Capture the cell that displays the provided text and extract its [X, Y] central coordinate. 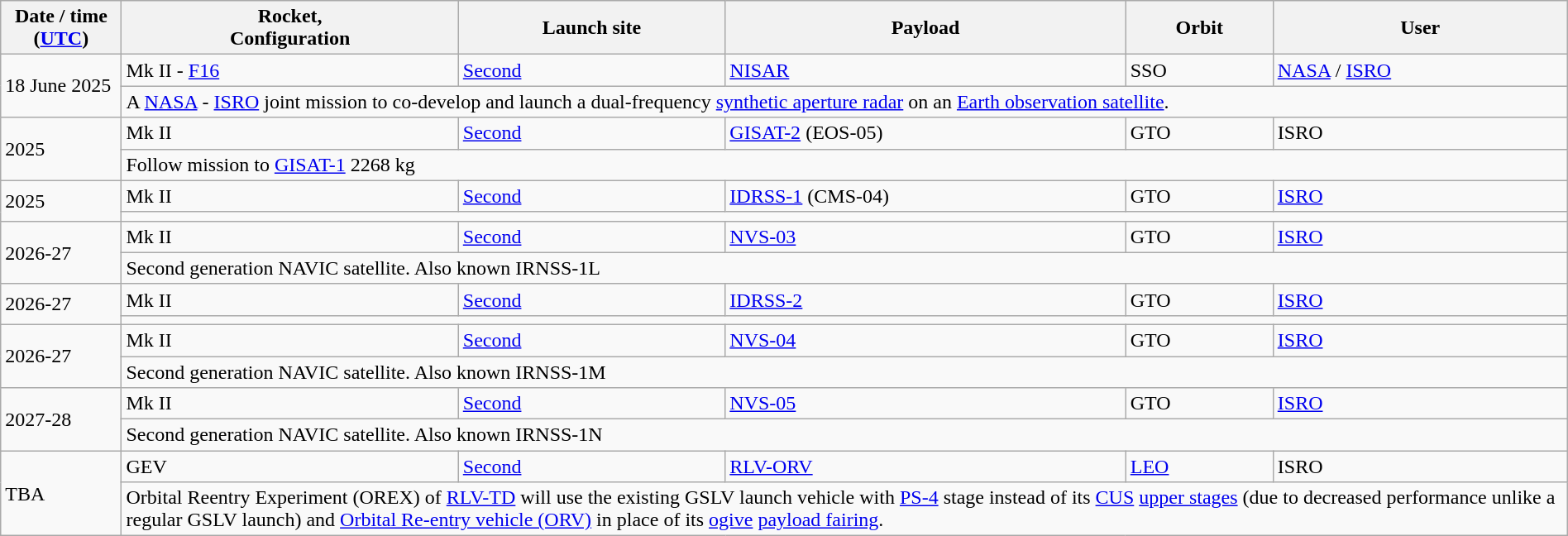
LEO [1199, 467]
Second generation NAVIC satellite. Also known IRNSS-1M [844, 371]
IDRSS-2 [925, 299]
NVS-03 [925, 237]
Date / time (UTC) [61, 28]
Second generation NAVIC satellite. Also known IRNSS-1N [844, 435]
Follow mission to GISAT-1 2268 kg [844, 165]
GISAT-2 (EOS-05) [925, 133]
User [1420, 28]
Mk II - F16 [289, 70]
NASA / ISRO [1420, 70]
RLV-ORV [925, 467]
Rocket,Configuration [289, 28]
NISAR [925, 70]
Payload [925, 28]
A NASA - ISRO joint mission to co-develop and launch a dual-frequency synthetic aperture radar on an Earth observation satellite. [844, 102]
GEV [289, 467]
2027-28 [61, 419]
IDRSS-1 (CMS-04) [925, 196]
TBA [61, 493]
18 June 2025 [61, 86]
Second generation NAVIC satellite. Also known IRNSS-1L [844, 268]
NVS-05 [925, 404]
Orbit [1199, 28]
NVS-04 [925, 340]
SSO [1199, 70]
Launch site [592, 28]
